Scan for the cell matching the given text and deliver its (X, Y) coordinate at center. 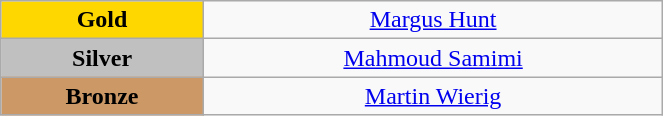
Bronze (102, 96)
Silver (102, 58)
Margus Hunt (432, 20)
Martin Wierig (432, 96)
Mahmoud Samimi (432, 58)
Gold (102, 20)
